Determine the (X, Y) coordinate at the center of the cell enclosing the given text.  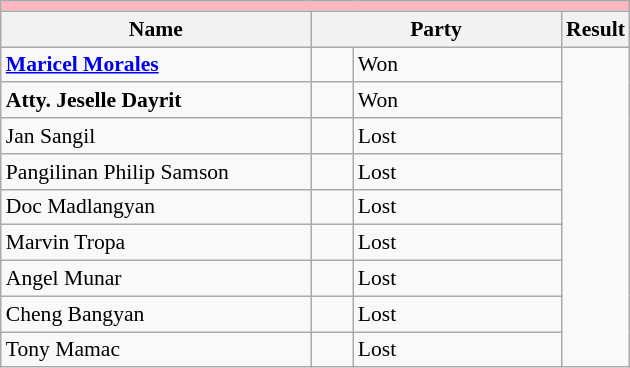
Party (436, 29)
Result (596, 29)
Jan Sangil (156, 136)
Atty. Jeselle Dayrit (156, 101)
Name (156, 29)
Doc Madlangyan (156, 207)
Cheng Bangyan (156, 314)
Marvin Tropa (156, 243)
Tony Mamac (156, 350)
Pangilinan Philip Samson (156, 172)
Angel Munar (156, 279)
Maricel Morales (156, 65)
